Find where the given text appears and provide that cell's center as (x, y) coordinate. 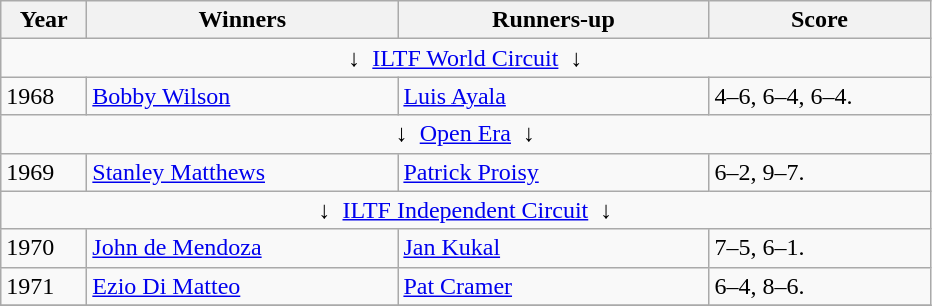
4–6, 6–4, 6–4. (820, 96)
7–5, 6–1. (820, 248)
Luis Ayala (554, 96)
1970 (44, 248)
John de Mendoza (242, 248)
Bobby Wilson (242, 96)
6–4, 8–6. (820, 286)
Patrick Proisy (554, 172)
Stanley Matthews (242, 172)
6–2, 9–7. (820, 172)
Jan Kukal (554, 248)
↓ Open Era ↓ (466, 134)
Runners-up (554, 20)
Winners (242, 20)
↓ ILTF World Circuit ↓ (466, 58)
↓ ILTF Independent Circuit ↓ (466, 210)
Pat Cramer (554, 286)
Year (44, 20)
1969 (44, 172)
1968 (44, 96)
Score (820, 20)
Ezio Di Matteo (242, 286)
1971 (44, 286)
